Pinpoint the cell where the given text exists, returning its [X, Y] midpoint coordinate. 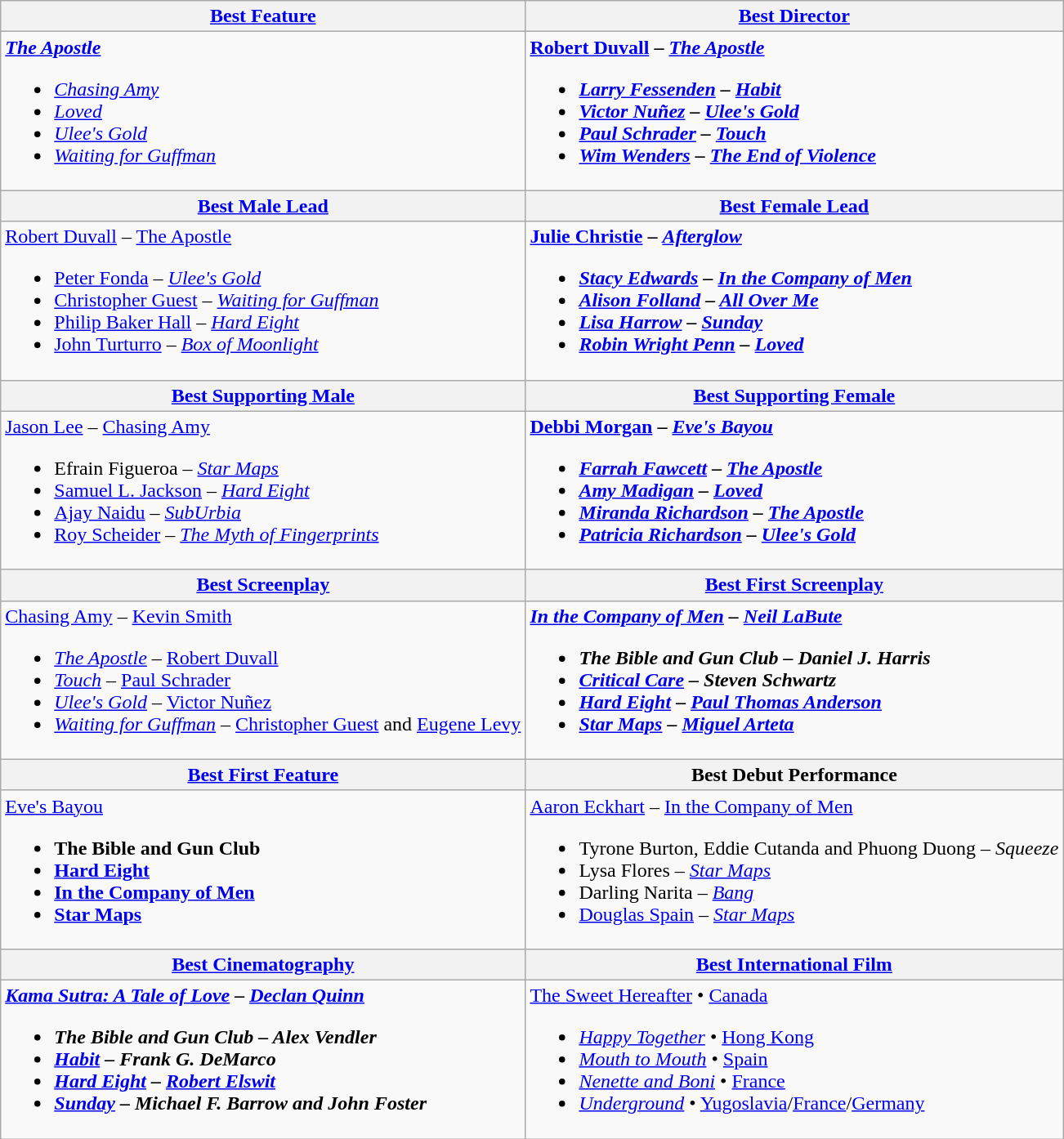
Best First Screenplay [794, 585]
The Sweet Hereafter • CanadaHappy Together • Hong KongMouth to Mouth • SpainNenette and Boni • FranceUnderground • Yugoslavia/France/Germany [794, 1059]
Best Screenplay [263, 585]
Eve's BayouThe Bible and Gun ClubHard EightIn the Company of MenStar Maps [263, 869]
Jason Lee – Chasing AmyEfrain Figueroa – Star MapsSamuel L. Jackson – Hard EightAjay Naidu – SubUrbiaRoy Scheider – The Myth of Fingerprints [263, 490]
Best Cinematography [263, 964]
Debbi Morgan – Eve's BayouFarrah Fawcett – The ApostleAmy Madigan – LovedMiranda Richardson – The ApostlePatricia Richardson – Ulee's Gold [794, 490]
Best Supporting Female [794, 395]
Best Male Lead [263, 206]
The ApostleChasing AmyLovedUlee's GoldWaiting for Guffman [263, 111]
Best Director [794, 16]
Best First Feature [263, 775]
Best Debut Performance [794, 775]
Best Supporting Male [263, 395]
Best Feature [263, 16]
Best International Film [794, 964]
Best Female Lead [794, 206]
Julie Christie – AfterglowStacy Edwards – In the Company of MenAlison Folland – All Over MeLisa Harrow – SundayRobin Wright Penn – Loved [794, 301]
Robert Duvall – The ApostleLarry Fessenden – HabitVictor Nuñez – Ulee's GoldPaul Schrader – TouchWim Wenders – The End of Violence [794, 111]
